Extract the (X, Y) coordinate from the center of the cell holding the provided text.  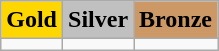
Silver (98, 20)
Gold (32, 20)
Bronze (176, 20)
